Detect which cell encompasses the target text, then output its [X, Y] center coordinate. 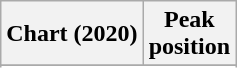
Peakposition [189, 34]
Chart (2020) [72, 34]
